For the text-containing cell, return its midpoint in [X, Y] coordinate format. 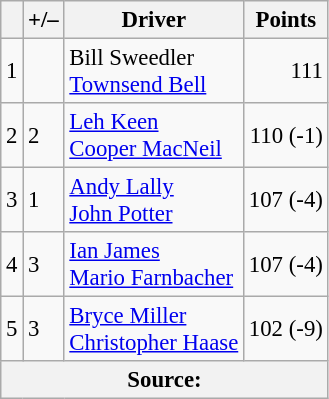
5 [12, 330]
110 (-1) [286, 136]
102 (-9) [286, 330]
4 [12, 264]
Andy Lally John Potter [154, 200]
Bill Sweedler Townsend Bell [154, 72]
Points [286, 20]
111 [286, 72]
Ian James Mario Farnbacher [154, 264]
Bryce Miller Christopher Haase [154, 330]
+/– [44, 20]
Driver [154, 20]
Leh Keen Cooper MacNeil [154, 136]
